Find where the given text appears and provide that cell's center as (X, Y) coordinate. 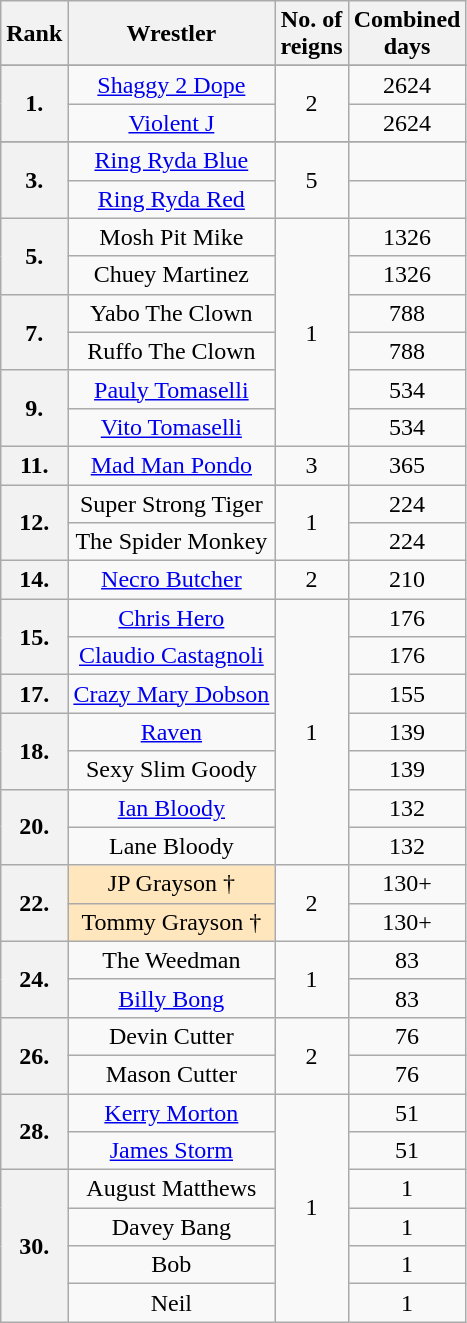
JP Grayson † (172, 884)
365 (407, 465)
The Spider Monkey (172, 542)
Raven (172, 732)
Chuey Martinez (172, 275)
Ian Bloody (172, 808)
Davey Bang (172, 1227)
Mosh Pit Mike (172, 237)
Combineddays (407, 34)
Super Strong Tiger (172, 503)
Rank (34, 34)
Mad Man Pondo (172, 465)
12. (34, 522)
9. (34, 408)
Mason Cutter (172, 1074)
1. (34, 104)
24. (34, 979)
No. ofreigns (312, 34)
14. (34, 580)
Wrestler (172, 34)
Kerry Morton (172, 1113)
22. (34, 903)
The Weedman (172, 960)
30. (34, 1246)
5 (312, 180)
Lane Bloody (172, 846)
James Storm (172, 1151)
Tommy Grayson † (172, 922)
3 (312, 465)
Ring Ryda Red (172, 199)
Devin Cutter (172, 1036)
Chris Hero (172, 618)
5. (34, 256)
11. (34, 465)
20. (34, 827)
210 (407, 580)
18. (34, 751)
Crazy Mary Dobson (172, 694)
15. (34, 637)
Pauly Tomaselli (172, 389)
Necro Butcher (172, 580)
26. (34, 1055)
Bob (172, 1265)
Billy Bong (172, 998)
Violent J (172, 123)
Ring Ryda Blue (172, 161)
Yabo The Clown (172, 313)
3. (34, 180)
Claudio Castagnoli (172, 656)
Ruffo The Clown (172, 351)
Sexy Slim Goody (172, 770)
7. (34, 332)
155 (407, 694)
Neil (172, 1303)
17. (34, 694)
28. (34, 1132)
Shaggy 2 Dope (172, 85)
Vito Tomaselli (172, 427)
August Matthews (172, 1189)
